Extract the [x, y] coordinate from the center of the cell holding the provided text.  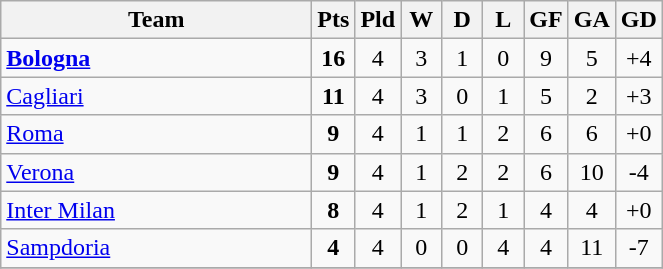
8 [334, 210]
Bologna [156, 58]
Pld [378, 20]
GA [592, 20]
Inter Milan [156, 210]
Sampdoria [156, 248]
GD [638, 20]
GF [546, 20]
Roma [156, 134]
Team [156, 20]
16 [334, 58]
Cagliari [156, 96]
-4 [638, 172]
W [422, 20]
-7 [638, 248]
+4 [638, 58]
L [504, 20]
Verona [156, 172]
Pts [334, 20]
+3 [638, 96]
D [462, 20]
10 [592, 172]
